Find where the given text appears and provide that cell's center as [x, y] coordinate. 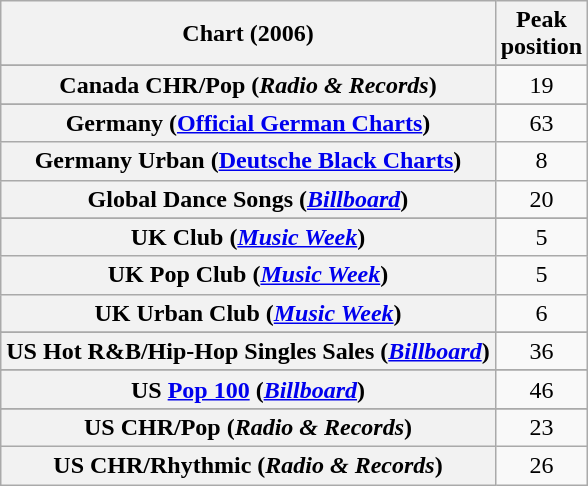
23 [541, 427]
8 [541, 161]
US Pop 100 (Billboard) [248, 389]
UK Urban Club (Music Week) [248, 313]
US CHR/Pop (Radio & Records) [248, 427]
Canada CHR/Pop (Radio & Records) [248, 85]
UK Club (Music Week) [248, 237]
6 [541, 313]
US CHR/Rhythmic (Radio & Records) [248, 465]
Global Dance Songs (Billboard) [248, 199]
Germany Urban (Deutsche Black Charts) [248, 161]
Chart (2006) [248, 34]
36 [541, 351]
Germany (Official German Charts) [248, 123]
19 [541, 85]
63 [541, 123]
Peakposition [541, 34]
26 [541, 465]
20 [541, 199]
US Hot R&B/Hip-Hop Singles Sales (Billboard) [248, 351]
UK Pop Club (Music Week) [248, 275]
46 [541, 389]
